Scan for the cell matching the given text and deliver its (X, Y) coordinate at center. 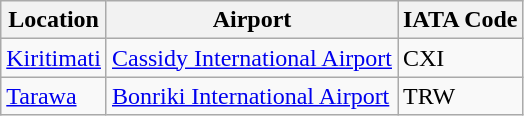
Tarawa (54, 96)
Cassidy International Airport (252, 58)
CXI (461, 58)
TRW (461, 96)
IATA Code (461, 20)
Bonriki International Airport (252, 96)
Kiritimati (54, 58)
Airport (252, 20)
Location (54, 20)
